Detect which cell encompasses the target text, then output its [X, Y] center coordinate. 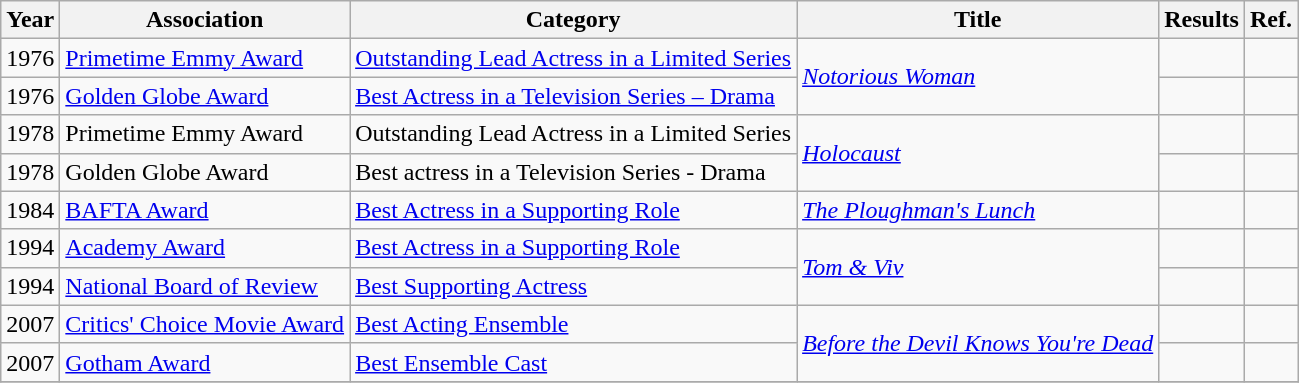
Title [978, 20]
Holocaust [978, 153]
Best actress in a Television Series - Drama [574, 172]
Before the Devil Knows You're Dead [978, 343]
Year [30, 20]
Academy Award [205, 248]
National Board of Review [205, 286]
BAFTA Award [205, 210]
Notorious Woman [978, 77]
Association [205, 20]
1984 [30, 210]
Ref. [1270, 20]
Category [574, 20]
Best Supporting Actress [574, 286]
Results [1202, 20]
Gotham Award [205, 362]
The Ploughman's Lunch [978, 210]
Tom & Viv [978, 267]
Best Acting Ensemble [574, 324]
Best Actress in a Television Series – Drama [574, 96]
Best Ensemble Cast [574, 362]
Critics' Choice Movie Award [205, 324]
